Pinpoint the cell where the given text exists, returning its (X, Y) midpoint coordinate. 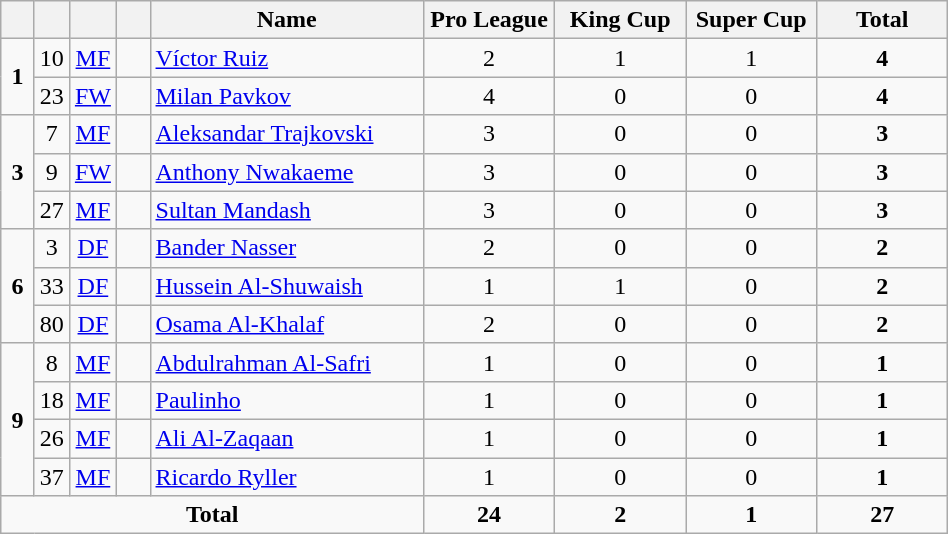
8 (52, 362)
Super Cup (752, 20)
Ali Al-Zaqaan (287, 438)
Bander Nasser (287, 248)
23 (52, 96)
33 (52, 286)
7 (52, 134)
Paulinho (287, 400)
Abdulrahman Al-Safri (287, 362)
80 (52, 324)
Anthony Nwakaeme (287, 172)
Aleksandar Trajkovski (287, 134)
Name (287, 20)
Hussein Al-Shuwaish (287, 286)
Pro League (490, 20)
24 (490, 515)
37 (52, 477)
6 (18, 286)
King Cup (620, 20)
18 (52, 400)
Sultan Mandash (287, 210)
Víctor Ruiz (287, 58)
Ricardo Ryller (287, 477)
26 (52, 438)
10 (52, 58)
Milan Pavkov (287, 96)
Osama Al-Khalaf (287, 324)
